Pinpoint the cell where the given text exists, returning its [X, Y] midpoint coordinate. 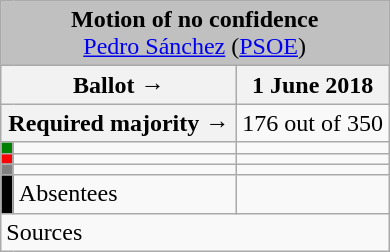
1 June 2018 [313, 85]
176 out of 350 [313, 123]
Sources [195, 232]
Required majority → [119, 123]
Absentees [125, 194]
Motion of no confidencePedro Sánchez (PSOE) [195, 34]
Ballot → [119, 85]
